For the text-containing cell, return its midpoint in (x, y) coordinate format. 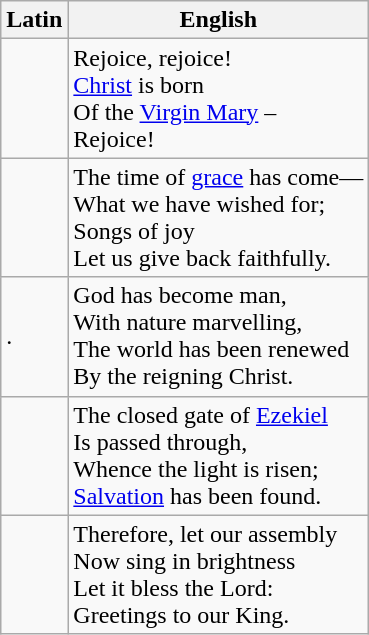
God has become man,With nature marvelling,The world has been renewedBy the reigning Christ. (218, 336)
. (34, 336)
The time of grace has come—What we have wished for;Songs of joyLet us give back faithfully. (218, 218)
English (218, 20)
Therefore, let our assemblyNow sing in brightnessLet it bless the Lord:Greetings to our King. (218, 574)
The closed gate of EzekielIs passed through,Whence the light is risen;Salvation has been found. (218, 456)
Rejoice, rejoice!Christ is bornOf the Virgin Mary –Rejoice! (218, 98)
Latin (34, 20)
